Pinpoint the cell where the given text exists, returning its [x, y] midpoint coordinate. 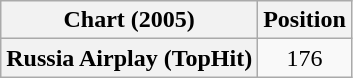
Position [305, 20]
Chart (2005) [130, 20]
176 [305, 58]
Russia Airplay (TopHit) [130, 58]
